Return (X, Y) of the center of cell containing provided text 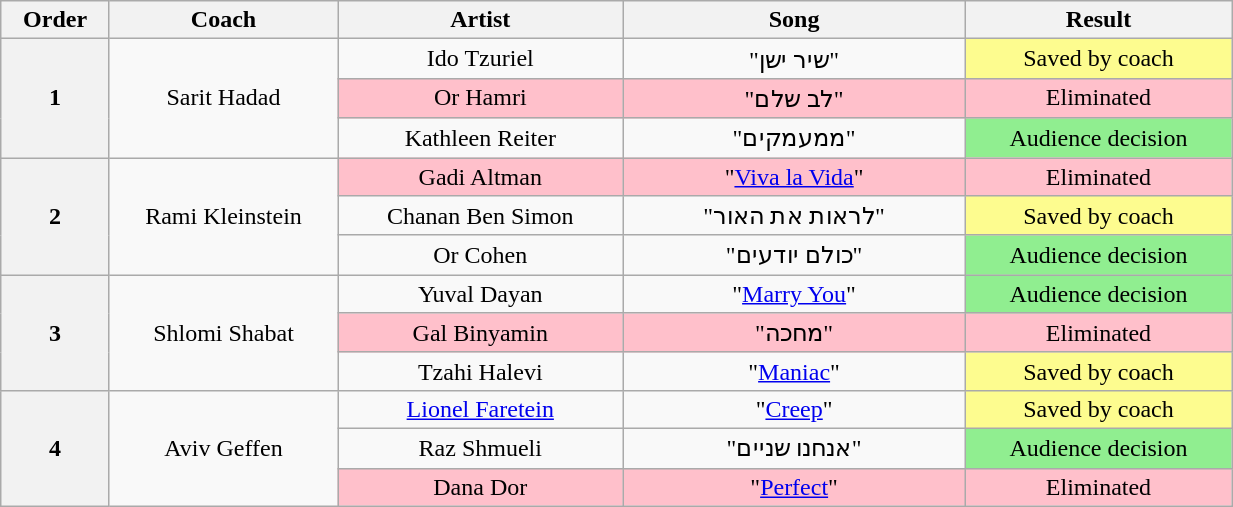
"לב שלם" (794, 98)
"Perfect" (794, 487)
"Marry You" (794, 294)
"אנחנו שניים" (794, 448)
Chanan Ben Simon (480, 216)
Tzahi Halevi (480, 371)
Or Cohen (480, 255)
Shlomi Shabat (223, 333)
"שיר ישן" (794, 59)
1 (56, 98)
Sarit Hadad (223, 98)
"Viva la Vida" (794, 177)
Gadi Altman (480, 177)
Raz Shmueli (480, 448)
2 (56, 216)
Order (56, 20)
"מחכה" (794, 333)
Coach (223, 20)
Dana Dor (480, 487)
Kathleen Reiter (480, 138)
Aviv Geffen (223, 448)
"כולם יודעים" (794, 255)
Or Hamri (480, 98)
"ממעמקים" (794, 138)
"Maniac" (794, 371)
4 (56, 448)
Song (794, 20)
Rami Kleinstein (223, 216)
Gal Binyamin (480, 333)
"לראות את האור" (794, 216)
Lionel Faretein (480, 409)
Ido Tzuriel (480, 59)
"Creep" (794, 409)
Result (1098, 20)
Yuval Dayan (480, 294)
Artist (480, 20)
3 (56, 333)
